Detect which cell encompasses the target text, then output its [x, y] center coordinate. 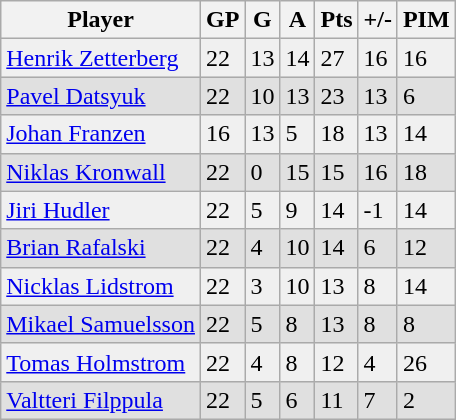
-1 [378, 210]
GP [222, 20]
Tomas Holmstrom [101, 362]
0 [262, 172]
7 [378, 400]
11 [336, 400]
23 [336, 96]
26 [426, 362]
Pavel Datsyuk [101, 96]
2 [426, 400]
Nicklas Lidstrom [101, 286]
Player [101, 20]
Brian Rafalski [101, 248]
Niklas Kronwall [101, 172]
9 [298, 210]
Johan Franzen [101, 134]
+/- [378, 20]
27 [336, 58]
3 [262, 286]
PIM [426, 20]
Henrik Zetterberg [101, 58]
Mikael Samuelsson [101, 324]
Jiri Hudler [101, 210]
Pts [336, 20]
A [298, 20]
Valtteri Filppula [101, 400]
G [262, 20]
